From the cell containing the given text, extract its center point as [x, y] coordinate. 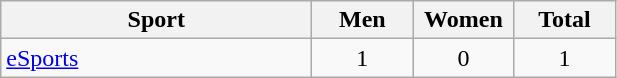
Total [564, 20]
eSports [156, 58]
Women [464, 20]
Men [362, 20]
0 [464, 58]
Sport [156, 20]
